Detect which cell encompasses the target text, then output its [X, Y] center coordinate. 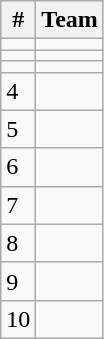
10 [18, 319]
5 [18, 129]
Team [70, 20]
6 [18, 167]
# [18, 20]
7 [18, 205]
8 [18, 243]
9 [18, 281]
4 [18, 91]
